Find where the given text appears and provide that cell's center as [X, Y] coordinate. 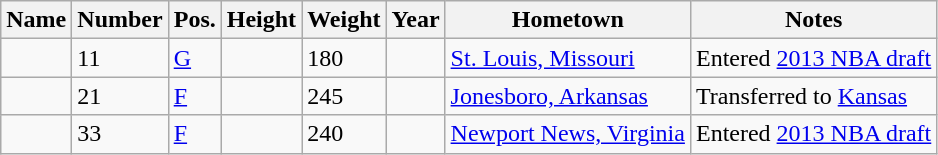
G [194, 58]
240 [344, 134]
Hometown [568, 20]
Height [261, 20]
33 [120, 134]
Jonesboro, Arkansas [568, 96]
Transferred to Kansas [813, 96]
Notes [813, 20]
Name [36, 20]
Pos. [194, 20]
180 [344, 58]
Number [120, 20]
Year [416, 20]
Newport News, Virginia [568, 134]
St. Louis, Missouri [568, 58]
245 [344, 96]
21 [120, 96]
Weight [344, 20]
11 [120, 58]
